From the cell containing the given text, extract its center point as [x, y] coordinate. 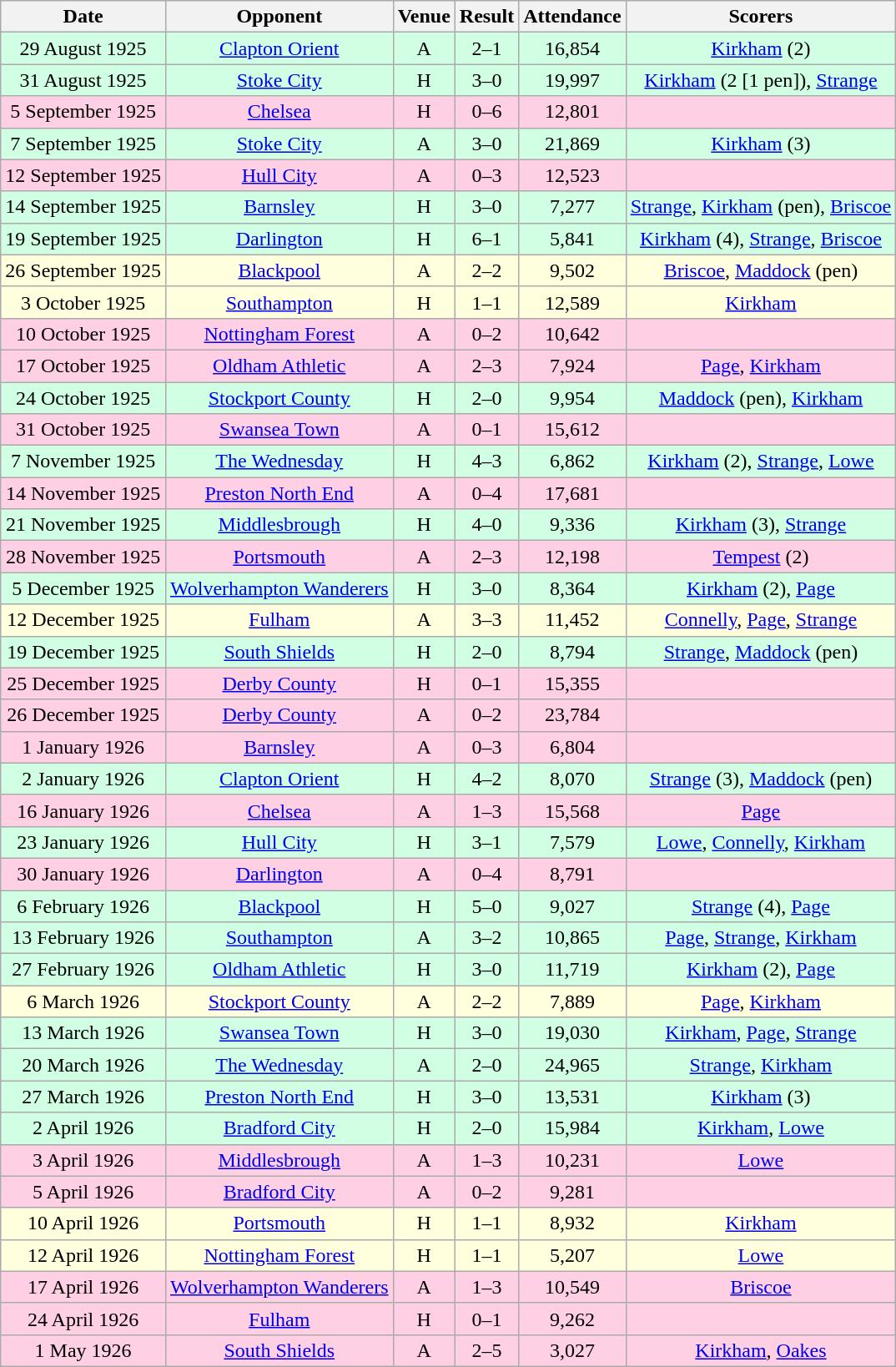
12,523 [572, 175]
12 September 1925 [83, 175]
3–2 [486, 938]
4–0 [486, 525]
8,070 [572, 779]
19 December 1925 [83, 652]
15,612 [572, 430]
21 November 1925 [83, 525]
5,841 [572, 239]
17 April 1926 [83, 1287]
Kirkham, Page, Strange [761, 1033]
Strange, Maddock (pen) [761, 652]
10,231 [572, 1160]
Page, Strange, Kirkham [761, 938]
5 December 1925 [83, 588]
13 March 1926 [83, 1033]
12 April 1926 [83, 1255]
7,889 [572, 1001]
2–1 [486, 48]
1 May 1926 [83, 1350]
20 March 1926 [83, 1065]
12,198 [572, 557]
27 February 1926 [83, 970]
15,568 [572, 810]
31 October 1925 [83, 430]
9,281 [572, 1192]
8,932 [572, 1223]
7,924 [572, 366]
6–1 [486, 239]
3 October 1925 [83, 302]
Strange (4), Page [761, 905]
3,027 [572, 1350]
23,784 [572, 715]
Page [761, 810]
19,030 [572, 1033]
Date [83, 17]
Opponent [279, 17]
2–5 [486, 1350]
Strange (3), Maddock (pen) [761, 779]
10 October 1925 [83, 334]
10,642 [572, 334]
9,502 [572, 270]
7,579 [572, 842]
Kirkham, Lowe [761, 1128]
4–2 [486, 779]
11,452 [572, 620]
3 April 1926 [83, 1160]
15,355 [572, 683]
Maddock (pen), Kirkham [761, 398]
31 August 1925 [83, 80]
5 September 1925 [83, 112]
25 December 1925 [83, 683]
28 November 1925 [83, 557]
2 April 1926 [83, 1128]
5–0 [486, 905]
30 January 1926 [83, 874]
2 January 1926 [83, 779]
Result [486, 17]
12,589 [572, 302]
7 September 1925 [83, 144]
19,997 [572, 80]
Kirkham (2 [1 pen]), Strange [761, 80]
19 September 1925 [83, 239]
9,336 [572, 525]
14 November 1925 [83, 493]
6 February 1926 [83, 905]
24 April 1926 [83, 1319]
23 January 1926 [83, 842]
1 January 1926 [83, 747]
11,719 [572, 970]
15,984 [572, 1128]
24,965 [572, 1065]
6,862 [572, 462]
27 March 1926 [83, 1097]
Strange, Kirkham (pen), Briscoe [761, 207]
26 September 1925 [83, 270]
Kirkham (2), Strange, Lowe [761, 462]
Scorers [761, 17]
6 March 1926 [83, 1001]
26 December 1925 [83, 715]
8,794 [572, 652]
17,681 [572, 493]
12,801 [572, 112]
5 April 1926 [83, 1192]
21,869 [572, 144]
5,207 [572, 1255]
10,549 [572, 1287]
9,262 [572, 1319]
Tempest (2) [761, 557]
13,531 [572, 1097]
0–6 [486, 112]
7,277 [572, 207]
3–3 [486, 620]
Attendance [572, 17]
16 January 1926 [83, 810]
Briscoe [761, 1287]
3–1 [486, 842]
24 October 1925 [83, 398]
13 February 1926 [83, 938]
29 August 1925 [83, 48]
9,954 [572, 398]
8,791 [572, 874]
Kirkham, Oakes [761, 1350]
4–3 [486, 462]
Lowe, Connelly, Kirkham [761, 842]
14 September 1925 [83, 207]
7 November 1925 [83, 462]
Strange, Kirkham [761, 1065]
Venue [424, 17]
17 October 1925 [83, 366]
6,804 [572, 747]
16,854 [572, 48]
12 December 1925 [83, 620]
10 April 1926 [83, 1223]
Kirkham (3), Strange [761, 525]
8,364 [572, 588]
Connelly, Page, Strange [761, 620]
Briscoe, Maddock (pen) [761, 270]
9,027 [572, 905]
Kirkham (2) [761, 48]
10,865 [572, 938]
Kirkham (4), Strange, Briscoe [761, 239]
